Find where the given text appears and provide that cell's center as [X, Y] coordinate. 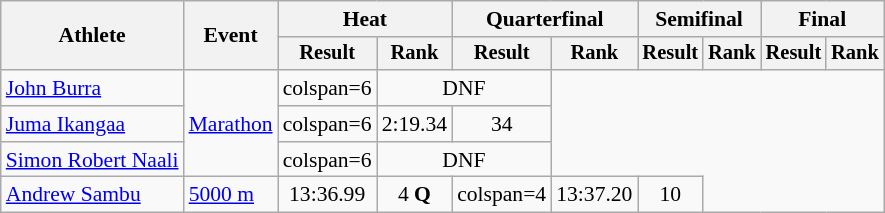
Heat [366, 19]
4 Q [414, 195]
Juma Ikangaa [92, 124]
John Burra [92, 88]
13:37.20 [594, 195]
Event [231, 36]
Final [822, 19]
Athlete [92, 36]
Semifinal [700, 19]
colspan=4 [502, 195]
34 [502, 124]
2:19.34 [414, 124]
Andrew Sambu [92, 195]
13:36.99 [328, 195]
Simon Robert Naali [92, 160]
5000 m [231, 195]
Quarterfinal [544, 19]
Marathon [231, 124]
10 [671, 195]
